Return (x, y) of the center of cell containing provided text 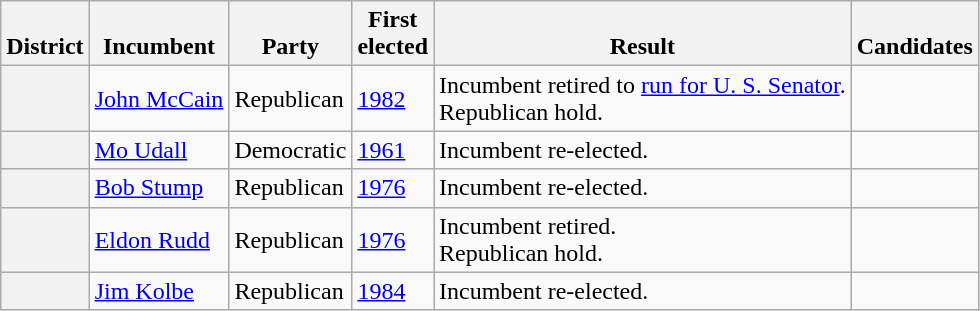
John McCain (159, 98)
Party (290, 34)
Bob Stump (159, 188)
1982 (393, 98)
Incumbent retired.Republican hold. (643, 240)
Result (643, 34)
Incumbent retired to run for U. S. Senator.Republican hold. (643, 98)
District (45, 34)
1984 (393, 291)
1961 (393, 150)
Jim Kolbe (159, 291)
Mo Udall (159, 150)
Candidates (914, 34)
Incumbent (159, 34)
Democratic (290, 150)
Firstelected (393, 34)
Eldon Rudd (159, 240)
